Return [X, Y] of the center of cell containing provided text 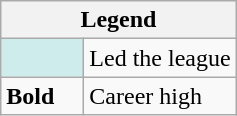
Legend [118, 20]
Career high [160, 96]
Led the league [160, 58]
Bold [42, 96]
